Extract the [X, Y] coordinate from the center of the cell holding the provided text.  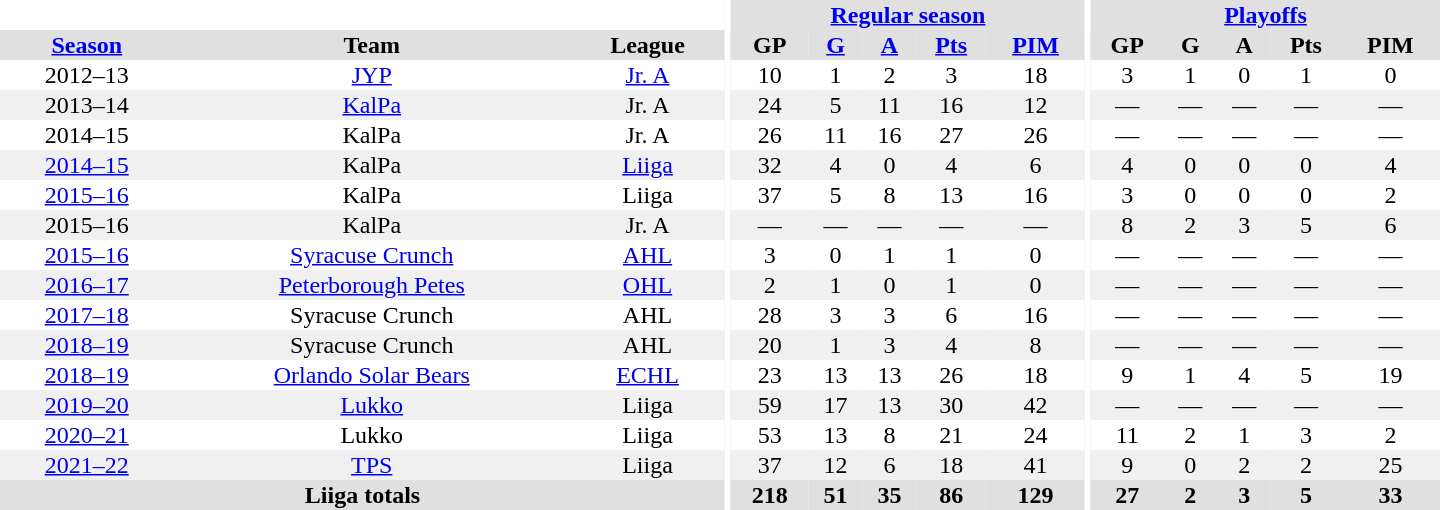
32 [770, 165]
2019–20 [86, 405]
League [648, 45]
2017–18 [86, 315]
19 [1390, 375]
33 [1390, 495]
JYP [372, 75]
129 [1036, 495]
Playoffs [1266, 15]
2012–13 [86, 75]
35 [889, 495]
218 [770, 495]
23 [770, 375]
2016–17 [86, 285]
OHL [648, 285]
28 [770, 315]
Season [86, 45]
30 [951, 405]
86 [951, 495]
17 [836, 405]
Orlando Solar Bears [372, 375]
Team [372, 45]
21 [951, 435]
2021–22 [86, 465]
10 [770, 75]
ECHL [648, 375]
41 [1036, 465]
Liiga totals [362, 495]
51 [836, 495]
20 [770, 345]
Peterborough Petes [372, 285]
42 [1036, 405]
25 [1390, 465]
53 [770, 435]
59 [770, 405]
TPS [372, 465]
2020–21 [86, 435]
2013–14 [86, 105]
Regular season [908, 15]
